Provide the (x, y) coordinate of the cell's center where the given text is located.  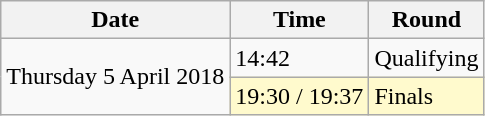
Thursday 5 April 2018 (116, 77)
14:42 (300, 58)
Date (116, 20)
19:30 / 19:37 (300, 96)
Finals (426, 96)
Time (300, 20)
Qualifying (426, 58)
Round (426, 20)
